Return (x, y) of the center of cell containing provided text 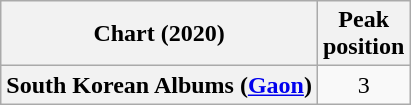
Peakposition (363, 34)
South Korean Albums (Gaon) (160, 85)
3 (363, 85)
Chart (2020) (160, 34)
